Detect which cell encompasses the target text, then output its (x, y) center coordinate. 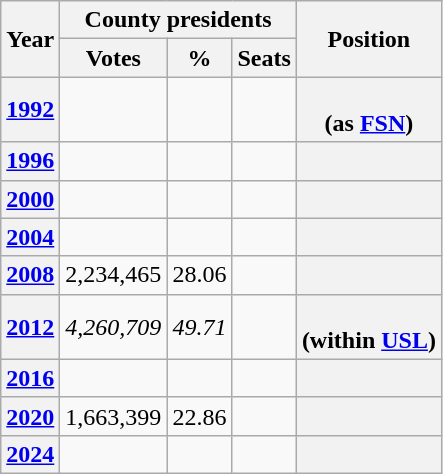
4,260,709 (114, 326)
2016 (30, 378)
% (200, 58)
Position (368, 39)
(within USL) (368, 326)
2008 (30, 275)
County presidents (178, 20)
1,663,399 (114, 416)
49.71 (200, 326)
Seats (264, 58)
2,234,465 (114, 275)
2020 (30, 416)
28.06 (200, 275)
1992 (30, 110)
2004 (30, 237)
Year (30, 39)
2000 (30, 199)
2024 (30, 454)
(as FSN) (368, 110)
2012 (30, 326)
1996 (30, 161)
22.86 (200, 416)
Votes (114, 58)
